From the cell containing the given text, extract its center point as [X, Y] coordinate. 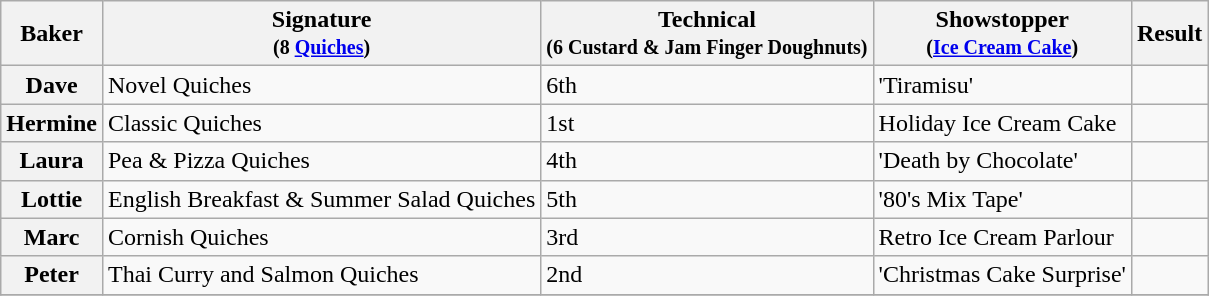
Cornish Quiches [321, 237]
Baker [52, 34]
Laura [52, 161]
'80's Mix Tape' [1002, 199]
3rd [707, 237]
Thai Curry and Salmon Quiches [321, 275]
Signature(8 Quiches) [321, 34]
Lottie [52, 199]
Retro Ice Cream Parlour [1002, 237]
4th [707, 161]
'Christmas Cake Surprise' [1002, 275]
Dave [52, 85]
Novel Quiches [321, 85]
Technical(6 Custard & Jam Finger Doughnuts) [707, 34]
'Tiramisu' [1002, 85]
Pea & Pizza Quiches [321, 161]
Result [1169, 34]
Classic Quiches [321, 123]
'Death by Chocolate' [1002, 161]
2nd [707, 275]
6th [707, 85]
Showstopper(Ice Cream Cake) [1002, 34]
5th [707, 199]
Peter [52, 275]
Holiday Ice Cream Cake [1002, 123]
1st [707, 123]
English Breakfast & Summer Salad Quiches [321, 199]
Hermine [52, 123]
Marc [52, 237]
